Output the [X, Y] coordinate of the center of the cell containing the given text.  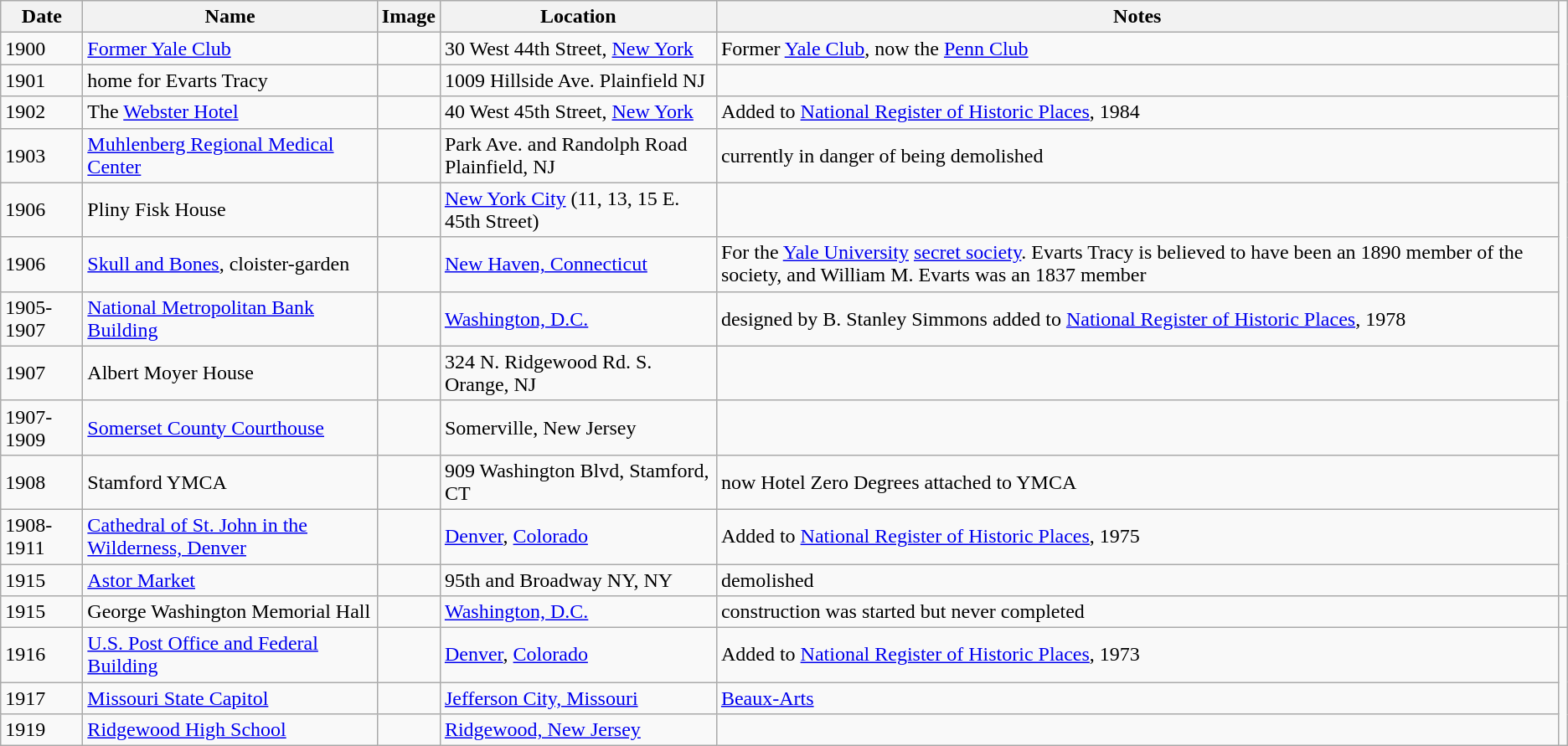
1917 [42, 698]
Former Yale Club [230, 49]
Skull and Bones, cloister-garden [230, 265]
Jefferson City, Missouri [578, 698]
1916 [42, 655]
home for Evarts Tracy [230, 80]
U.S. Post Office and Federal Building [230, 655]
1905-1907 [42, 318]
New York City (11, 13, 15 E. 45th Street) [578, 209]
Ridgewood, New Jersey [578, 730]
1901 [42, 80]
Location [578, 17]
Added to National Register of Historic Places, 1984 [1137, 112]
currently in danger of being demolished [1137, 156]
1907-1909 [42, 427]
Added to National Register of Historic Places, 1973 [1137, 655]
324 N. Ridgewood Rd. S. Orange, NJ [578, 373]
Astor Market [230, 580]
Somerville, New Jersey [578, 427]
construction was started but never completed [1137, 612]
Cathedral of St. John in the Wilderness, Denver [230, 536]
Beaux-Arts [1137, 698]
Somerset County Courthouse [230, 427]
Name [230, 17]
1908-1911 [42, 536]
Added to National Register of Historic Places, 1975 [1137, 536]
95th and Broadway NY, NY [578, 580]
1900 [42, 49]
demolished [1137, 580]
designed by B. Stanley Simmons added to National Register of Historic Places, 1978 [1137, 318]
Notes [1137, 17]
National Metropolitan Bank Building [230, 318]
1009 Hillside Ave. Plainfield NJ [578, 80]
For the Yale University secret society. Evarts Tracy is believed to have been an 1890 member of the society, and William M. Evarts was an 1837 member [1137, 265]
1919 [42, 730]
909 Washington Blvd, Stamford, CT [578, 482]
Albert Moyer House [230, 373]
Pliny Fisk House [230, 209]
George Washington Memorial Hall [230, 612]
Park Ave. and Randolph Road Plainfield, NJ [578, 156]
40 West 45th Street, New York [578, 112]
30 West 44th Street, New York [578, 49]
New Haven, Connecticut [578, 265]
1907 [42, 373]
now Hotel Zero Degrees attached to YMCA [1137, 482]
Former Yale Club, now the Penn Club [1137, 49]
The Webster Hotel [230, 112]
Ridgewood High School [230, 730]
Muhlenberg Regional Medical Center [230, 156]
1908 [42, 482]
1902 [42, 112]
1903 [42, 156]
Image [409, 17]
Missouri State Capitol [230, 698]
Stamford YMCA [230, 482]
Date [42, 17]
